Provide the (x, y) coordinate of the cell's center where the given text is located.  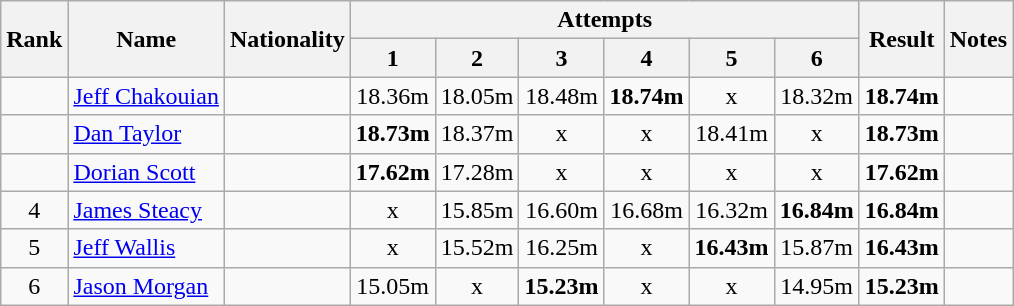
Dorian Scott (146, 172)
Dan Taylor (146, 134)
15.05m (392, 286)
Jason Morgan (146, 286)
16.25m (562, 248)
Rank (34, 39)
Name (146, 39)
Notes (978, 39)
3 (562, 58)
Jeff Chakouian (146, 96)
Attempts (604, 20)
18.36m (392, 96)
18.41m (732, 134)
1 (392, 58)
14.95m (816, 286)
James Steacy (146, 210)
15.85m (477, 210)
Result (902, 39)
16.68m (646, 210)
17.28m (477, 172)
Nationality (287, 39)
Jeff Wallis (146, 248)
15.52m (477, 248)
2 (477, 58)
16.60m (562, 210)
18.05m (477, 96)
18.32m (816, 96)
15.87m (816, 248)
18.48m (562, 96)
16.32m (732, 210)
18.37m (477, 134)
